Pinpoint the cell where the given text exists, returning its [X, Y] midpoint coordinate. 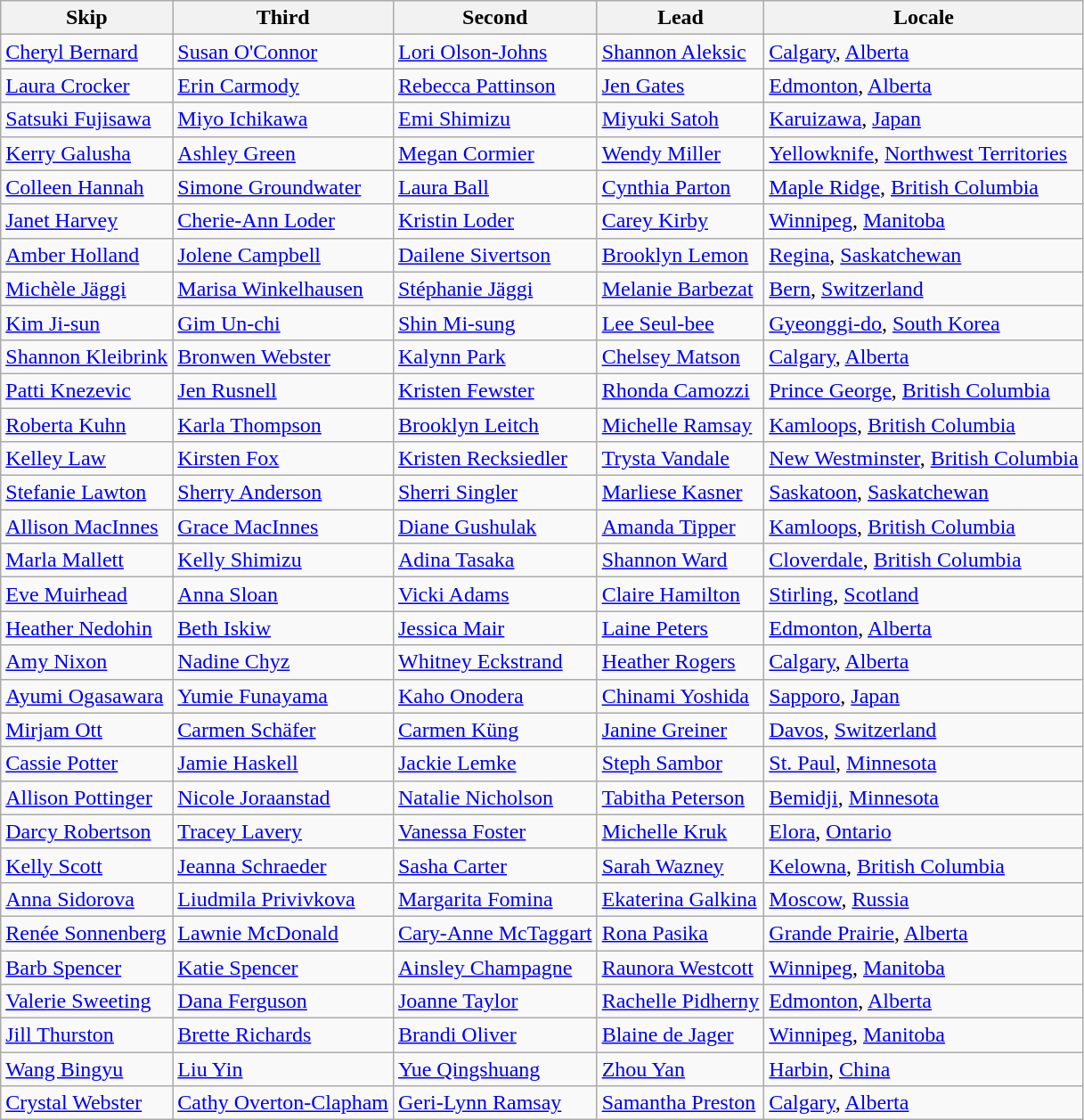
Yellowknife, Northwest Territories [924, 153]
Dailene Sivertson [495, 255]
Tracey Lavery [283, 831]
Nicole Joraanstad [283, 797]
Rona Pasika [681, 933]
Kirsten Fox [283, 459]
Kim Ji-sun [87, 323]
Jessica Mair [495, 628]
Brooklyn Leitch [495, 425]
Zhou Yan [681, 1069]
Ayumi Ogasawara [87, 696]
Satsuki Fujisawa [87, 119]
Grace MacInnes [283, 527]
Kerry Galusha [87, 153]
Emi Shimizu [495, 119]
Karla Thompson [283, 425]
Melanie Barbezat [681, 289]
Yue Qingshuang [495, 1069]
Jamie Haskell [283, 764]
Vanessa Foster [495, 831]
Beth Iskiw [283, 628]
Sherri Singler [495, 493]
Heather Nedohin [87, 628]
Allison Pottinger [87, 797]
Kelowna, British Columbia [924, 865]
Stirling, Scotland [924, 594]
Nadine Chyz [283, 662]
Rachelle Pidherny [681, 1001]
Cassie Potter [87, 764]
Bronwen Webster [283, 356]
Marla Mallett [87, 560]
Third [283, 18]
Elora, Ontario [924, 831]
Skip [87, 18]
Simone Groundwater [283, 187]
Jen Rusnell [283, 390]
Lori Olson-Johns [495, 52]
Lead [681, 18]
Cherie-Ann Loder [283, 221]
Carey Kirby [681, 221]
Liu Yin [283, 1069]
Kelly Scott [87, 865]
Michèle Jäggi [87, 289]
Kristin Loder [495, 221]
Colleen Hannah [87, 187]
Barb Spencer [87, 967]
Sasha Carter [495, 865]
Locale [924, 18]
Laura Crocker [87, 86]
Raunora Westcott [681, 967]
Sapporo, Japan [924, 696]
Lee Seul-bee [681, 323]
Whitney Eckstrand [495, 662]
Joanne Taylor [495, 1001]
Diane Gushulak [495, 527]
Miyo Ichikawa [283, 119]
Shin Mi-sung [495, 323]
Tabitha Peterson [681, 797]
Ainsley Champagne [495, 967]
Rhonda Camozzi [681, 390]
Shannon Aleksic [681, 52]
Kelly Shimizu [283, 560]
St. Paul, Minnesota [924, 764]
Mirjam Ott [87, 730]
Bern, Switzerland [924, 289]
Shannon Kleibrink [87, 356]
Grande Prairie, Alberta [924, 933]
Jen Gates [681, 86]
Vicki Adams [495, 594]
Amy Nixon [87, 662]
Blaine de Jager [681, 1035]
Patti Knezevic [87, 390]
Brette Richards [283, 1035]
Davos, Switzerland [924, 730]
Eve Muirhead [87, 594]
New Westminster, British Columbia [924, 459]
Anna Sloan [283, 594]
Shannon Ward [681, 560]
Lawnie McDonald [283, 933]
Carmen Küng [495, 730]
Miyuki Satoh [681, 119]
Natalie Nicholson [495, 797]
Wendy Miller [681, 153]
Stefanie Lawton [87, 493]
Second [495, 18]
Brooklyn Lemon [681, 255]
Marliese Kasner [681, 493]
Jeanna Schraeder [283, 865]
Dana Ferguson [283, 1001]
Chinami Yoshida [681, 696]
Katie Spencer [283, 967]
Laura Ball [495, 187]
Marisa Winkelhausen [283, 289]
Kalynn Park [495, 356]
Kristen Fewster [495, 390]
Erin Carmody [283, 86]
Gyeonggi-do, South Korea [924, 323]
Jackie Lemke [495, 764]
Kelley Law [87, 459]
Kristen Recksiedler [495, 459]
Crystal Webster [87, 1103]
Amber Holland [87, 255]
Carmen Schäfer [283, 730]
Darcy Robertson [87, 831]
Stéphanie Jäggi [495, 289]
Brandi Oliver [495, 1035]
Anna Sidorova [87, 899]
Jill Thurston [87, 1035]
Yumie Funayama [283, 696]
Ashley Green [283, 153]
Michelle Kruk [681, 831]
Heather Rogers [681, 662]
Steph Sambor [681, 764]
Gim Un-chi [283, 323]
Allison MacInnes [87, 527]
Kaho Onodera [495, 696]
Valerie Sweeting [87, 1001]
Cathy Overton-Clapham [283, 1103]
Harbin, China [924, 1069]
Rebecca Pattinson [495, 86]
Prince George, British Columbia [924, 390]
Megan Cormier [495, 153]
Ekaterina Galkina [681, 899]
Cary-Anne McTaggart [495, 933]
Cloverdale, British Columbia [924, 560]
Trysta Vandale [681, 459]
Jolene Campbell [283, 255]
Liudmila Privivkova [283, 899]
Regina, Saskatchewan [924, 255]
Claire Hamilton [681, 594]
Cheryl Bernard [87, 52]
Adina Tasaka [495, 560]
Roberta Kuhn [87, 425]
Sherry Anderson [283, 493]
Moscow, Russia [924, 899]
Sarah Wazney [681, 865]
Susan O'Connor [283, 52]
Michelle Ramsay [681, 425]
Amanda Tipper [681, 527]
Bemidji, Minnesota [924, 797]
Renée Sonnenberg [87, 933]
Samantha Preston [681, 1103]
Laine Peters [681, 628]
Wang Bingyu [87, 1069]
Maple Ridge, British Columbia [924, 187]
Karuizawa, Japan [924, 119]
Janet Harvey [87, 221]
Janine Greiner [681, 730]
Margarita Fomina [495, 899]
Chelsey Matson [681, 356]
Cynthia Parton [681, 187]
Geri-Lynn Ramsay [495, 1103]
Saskatoon, Saskatchewan [924, 493]
